Detect which cell encompasses the target text, then output its [X, Y] center coordinate. 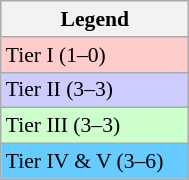
Tier IV & V (3–6) [95, 162]
Tier I (1–0) [95, 55]
Legend [95, 19]
Tier II (3–3) [95, 90]
Tier III (3–3) [95, 126]
